Return [x, y] of the center of cell containing provided text 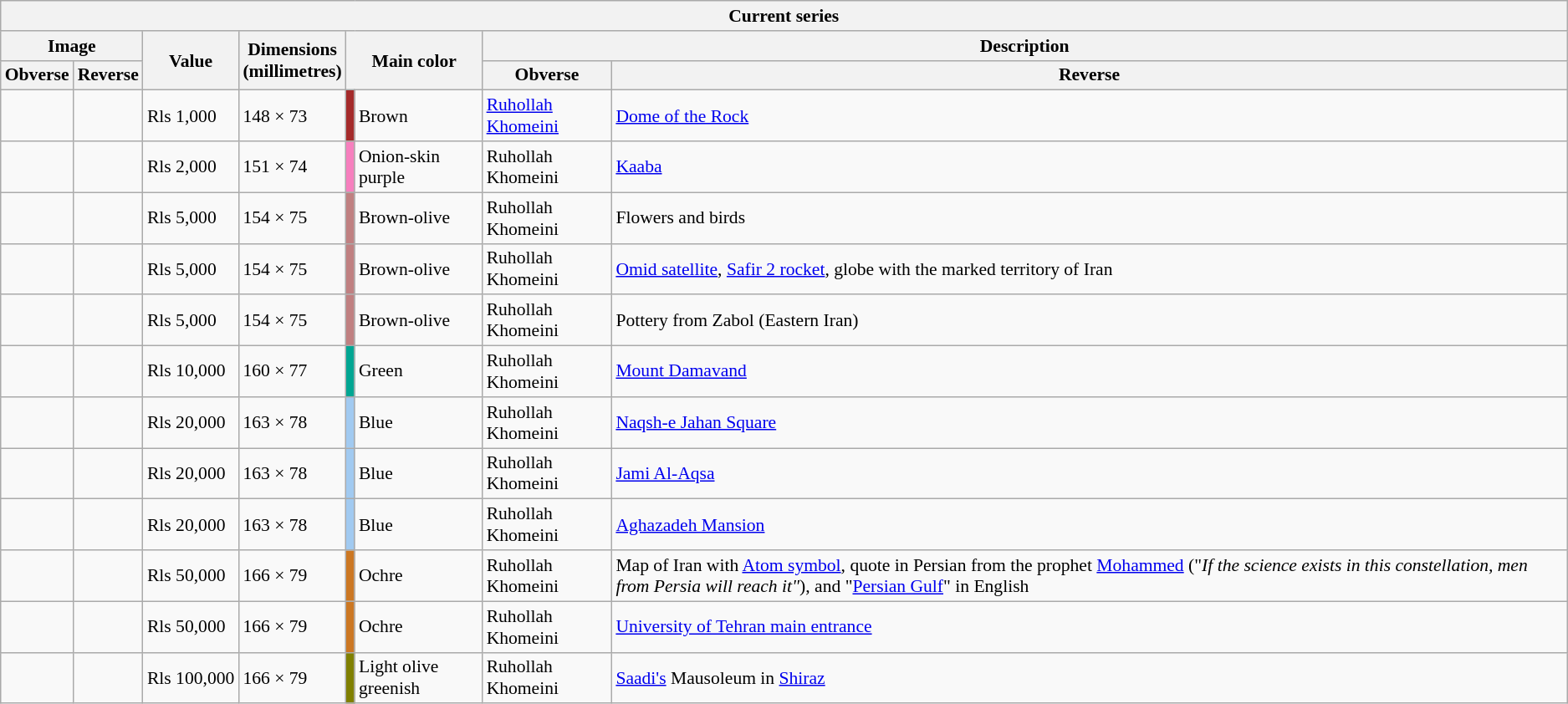
Main color [415, 60]
Image [72, 46]
Aghazadeh Mansion [1089, 525]
Rls 10,000 [191, 371]
Value [191, 60]
Current series [784, 16]
Saadi's Mausoleum in Shiraz [1089, 677]
Description [1025, 46]
Rls 100,000 [191, 677]
Dimensions(millimetres) [292, 60]
151 × 74 [292, 167]
148 × 73 [292, 115]
160 × 77 [292, 371]
Naqsh-e Jahan Square [1089, 423]
Pottery from Zabol (Eastern Iran) [1089, 321]
Onion-skin purple [418, 167]
Light olive greenish [418, 677]
Dome of the Rock [1089, 115]
Green [418, 371]
Jami Al-Aqsa [1089, 473]
Brown [418, 115]
Kaaba [1089, 167]
Rls 1,000 [191, 115]
Flowers and birds [1089, 217]
Mount Damavand [1089, 371]
Rls 2,000 [191, 167]
Omid satellite, Safir 2 rocket, globe with the marked territory of Iran [1089, 269]
University of Tehran main entrance [1089, 627]
